Capture the cell that displays the provided text and extract its (X, Y) central coordinate. 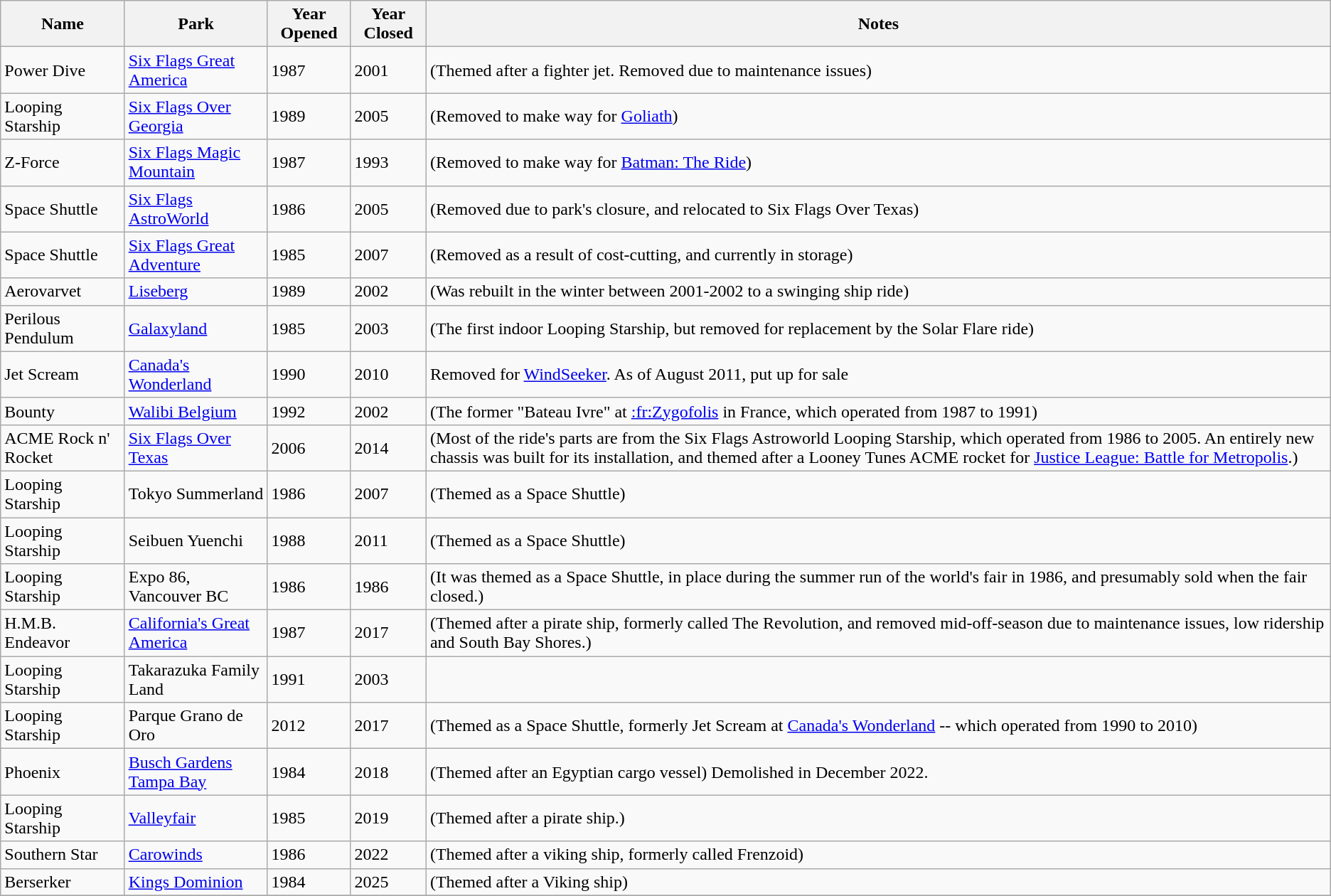
H.M.B. Endeavor (63, 633)
1990 (309, 374)
1991 (309, 680)
Seibuen Yuenchi (196, 540)
Busch Gardens Tampa Bay (196, 772)
(Themed after a pirate ship.) (878, 818)
Carowinds (196, 855)
(It was themed as a Space Shuttle, in place during the summer run of the world's fair in 1986, and presumably sold when the fair closed.) (878, 587)
LoopingStarship (63, 587)
(Removed to make way for Goliath) (878, 117)
Tokyo Summerland (196, 494)
(The former "Bateau Ivre" at :fr:Zygofolis in France, which operated from 1987 to 1991) (878, 411)
Six Flags Great America (196, 70)
2018 (388, 772)
Aerovarvet (63, 292)
Valleyfair (196, 818)
Parque Grano de Oro (196, 725)
(Themed after an Egyptian cargo vessel) Demolished in December 2022. (878, 772)
Phoenix (63, 772)
Removed for WindSeeker. As of August 2011, put up for sale (878, 374)
Year Closed (388, 24)
Galaxyland (196, 329)
Six Flags Over Texas (196, 448)
1992 (309, 411)
(Removed to make way for Batman: The Ride) (878, 162)
2014 (388, 448)
Liseberg (196, 292)
Six Flags Magic Mountain (196, 162)
ACME Rock n' Rocket (63, 448)
Six Flags AstroWorld (196, 209)
1988 (309, 540)
(Removed as a result of cost-cutting, and currently in storage) (878, 255)
Canada's Wonderland (196, 374)
Berserker (63, 882)
(Themed after a Viking ship) (878, 882)
2025 (388, 882)
1993 (388, 162)
(Removed due to park's closure, and relocated to Six Flags Over Texas) (878, 209)
Notes (878, 24)
Z-Force (63, 162)
2006 (309, 448)
2012 (309, 725)
Six Flags Over Georgia (196, 117)
(Themed as a Space Shuttle, formerly Jet Scream at Canada's Wonderland -- which operated from 1990 to 2010) (878, 725)
Southern Star (63, 855)
Expo 86, Vancouver BC (196, 587)
2010 (388, 374)
Bounty (63, 411)
Year Opened (309, 24)
Six Flags Great Adventure (196, 255)
Park (196, 24)
Power Dive (63, 70)
Kings Dominion (196, 882)
2011 (388, 540)
California's Great America (196, 633)
(Themed after a fighter jet. Removed due to maintenance issues) (878, 70)
Takarazuka Family Land (196, 680)
Perilous Pendulum (63, 329)
2022 (388, 855)
(The first indoor Looping Starship, but removed for replacement by the Solar Flare ride) (878, 329)
(Themed after a viking ship, formerly called Frenzoid) (878, 855)
(Was rebuilt in the winter between 2001-2002 to a swinging ship ride) (878, 292)
Walibi Belgium (196, 411)
2019 (388, 818)
Name (63, 24)
Jet Scream (63, 374)
2001 (388, 70)
